Identify which cell holds the provided text, then report its (X, Y) central coordinate. 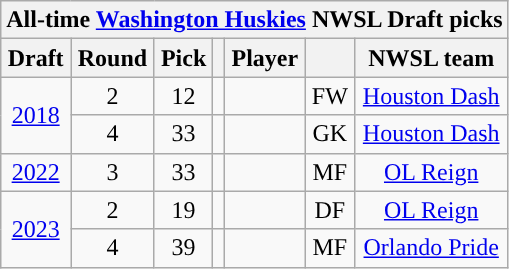
12 (184, 96)
All-time Washington Huskies NWSL Draft picks (254, 20)
Pick (184, 58)
NWSL team (431, 58)
2023 (36, 229)
Orlando Pride (431, 248)
Draft (36, 58)
2022 (36, 172)
FW (330, 96)
GK (330, 134)
2018 (36, 115)
DF (330, 210)
3 (113, 172)
19 (184, 210)
Player (264, 58)
39 (184, 248)
Round (113, 58)
